Capture the cell that displays the provided text and extract its [x, y] central coordinate. 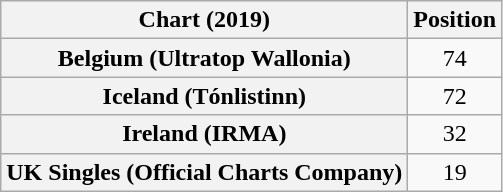
72 [455, 96]
Iceland (Tónlistinn) [204, 96]
32 [455, 134]
Position [455, 20]
UK Singles (Official Charts Company) [204, 172]
74 [455, 58]
Chart (2019) [204, 20]
Ireland (IRMA) [204, 134]
Belgium (Ultratop Wallonia) [204, 58]
19 [455, 172]
